Capture the cell that displays the provided text and extract its (x, y) central coordinate. 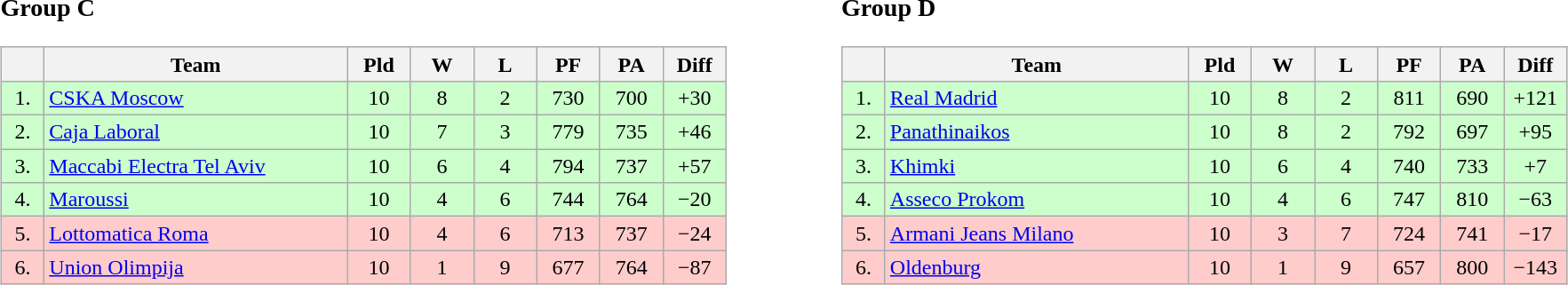
792 (1409, 132)
Lottomatica Roma (195, 234)
+121 (1535, 98)
744 (569, 200)
Asseco Prokom (1036, 200)
Maroussi (195, 200)
Caja Laboral (195, 132)
+95 (1535, 132)
+7 (1535, 166)
794 (569, 166)
735 (631, 132)
+30 (695, 98)
−87 (695, 267)
677 (569, 267)
Panathinaikos (1036, 132)
779 (569, 132)
Union Olimpija (195, 267)
741 (1473, 234)
Real Madrid (1036, 98)
−143 (1535, 267)
Oldenburg (1036, 267)
Khimki (1036, 166)
−63 (1535, 200)
Armani Jeans Milano (1036, 234)
−17 (1535, 234)
697 (1473, 132)
+57 (695, 166)
−24 (695, 234)
740 (1409, 166)
+46 (695, 132)
Maccabi Electra Tel Aviv (195, 166)
700 (631, 98)
747 (1409, 200)
724 (1409, 234)
811 (1409, 98)
810 (1473, 200)
730 (569, 98)
800 (1473, 267)
690 (1473, 98)
733 (1473, 166)
−20 (695, 200)
657 (1409, 267)
713 (569, 234)
CSKA Moscow (195, 98)
